Extract the [x, y] coordinate from the center of the cell holding the provided text.  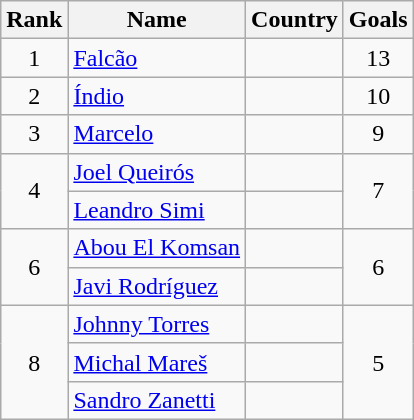
8 [34, 362]
Johnny Torres [157, 324]
Leandro Simi [157, 210]
5 [378, 362]
9 [378, 134]
Javi Rodríguez [157, 286]
7 [378, 191]
Name [157, 20]
Country [295, 20]
4 [34, 191]
Falcão [157, 58]
Goals [378, 20]
Abou El Komsan [157, 248]
3 [34, 134]
1 [34, 58]
10 [378, 96]
Rank [34, 20]
2 [34, 96]
Índio [157, 96]
Joel Queirós [157, 172]
Marcelo [157, 134]
13 [378, 58]
Sandro Zanetti [157, 400]
Michal Mareš [157, 362]
